Capture the cell that displays the provided text and extract its (x, y) central coordinate. 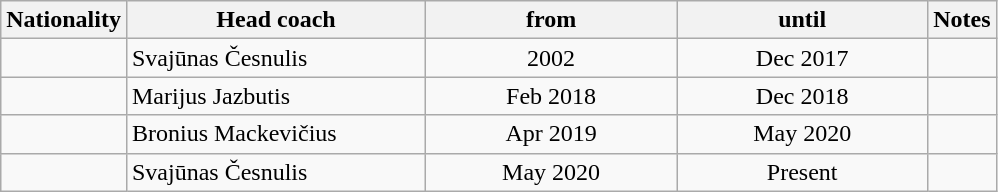
Dec 2017 (802, 58)
Feb 2018 (552, 96)
until (802, 20)
Bronius Mackevičius (276, 134)
Present (802, 172)
Apr 2019 (552, 134)
Notes (962, 20)
2002 (552, 58)
from (552, 20)
Marijus Jazbutis (276, 96)
Dec 2018 (802, 96)
Nationality (64, 20)
Head coach (276, 20)
